Identify which cell holds the provided text, then report its (x, y) central coordinate. 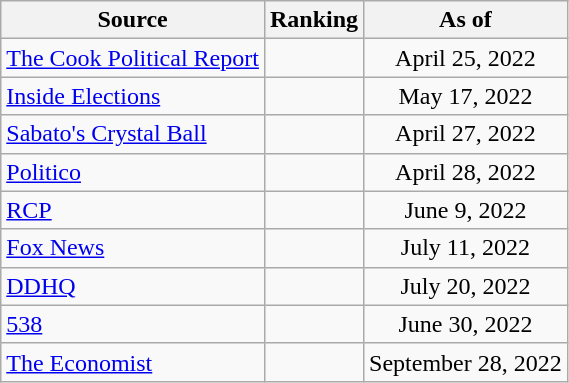
DDHQ (133, 286)
July 20, 2022 (466, 286)
May 17, 2022 (466, 96)
538 (133, 324)
June 9, 2022 (466, 210)
Inside Elections (133, 96)
The Economist (133, 362)
Source (133, 20)
Sabato's Crystal Ball (133, 134)
April 28, 2022 (466, 172)
Politico (133, 172)
Fox News (133, 248)
Ranking (314, 20)
The Cook Political Report (133, 58)
April 27, 2022 (466, 134)
July 11, 2022 (466, 248)
September 28, 2022 (466, 362)
As of (466, 20)
April 25, 2022 (466, 58)
RCP (133, 210)
June 30, 2022 (466, 324)
